Determine the [x, y] coordinate at the center of the cell enclosing the given text.  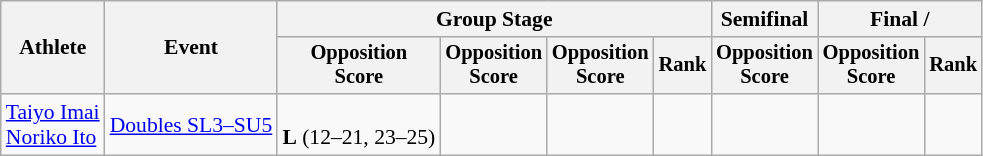
Taiyo ImaiNoriko Ito [53, 124]
L (12–21, 23–25) [358, 124]
Event [192, 48]
Semifinal [764, 19]
Group Stage [494, 19]
Doubles SL3–SU5 [192, 124]
Athlete [53, 48]
Final / [900, 19]
